Search for the cell housing the specified text and yield its [x, y] center coordinate. 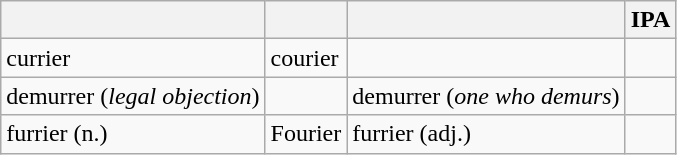
demurrer (legal objection) [133, 96]
courier [306, 58]
furrier (adj.) [486, 134]
currier [133, 58]
IPA [650, 20]
Fourier [306, 134]
demurrer (one who demurs) [486, 96]
furrier (n.) [133, 134]
